Pinpoint the cell where the given text exists, returning its [X, Y] midpoint coordinate. 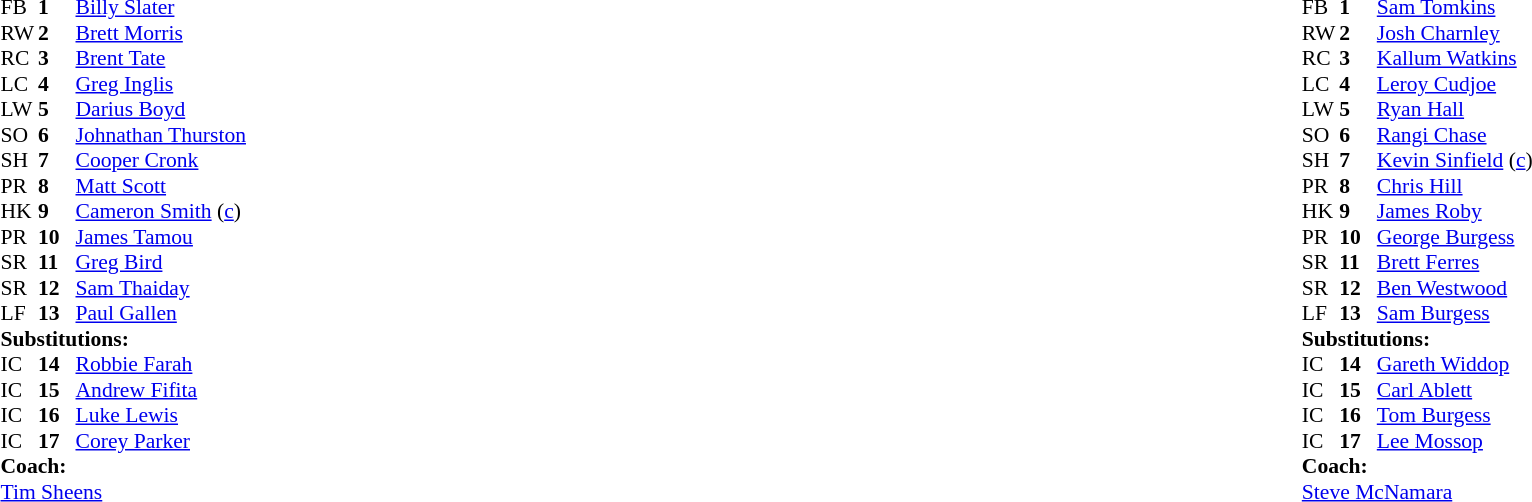
James Tamou [161, 237]
Matt Scott [161, 186]
Paul Gallen [161, 313]
Johnathan Thurston [161, 135]
Coach: [122, 467]
Greg Inglis [161, 84]
Brett Morris [161, 33]
Cameron Smith (c) [161, 211]
Brent Tate [161, 59]
Andrew Fifita [161, 390]
Corey Parker [161, 441]
Darius Boyd [161, 109]
Substitutions: [122, 339]
Greg Bird [161, 263]
Luke Lewis [161, 415]
Robbie Farah [161, 365]
Sam Thaiday [161, 288]
Cooper Cronk [161, 161]
